Determine the [X, Y] coordinate at the center of the cell enclosing the given text.  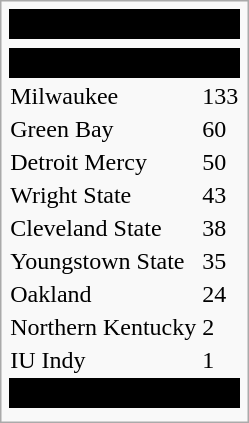
Horizon League [124, 24]
Oakland [104, 294]
IU Indy [104, 360]
Green Bay [104, 129]
Locations [124, 393]
Northern Kentucky [104, 327]
50 [220, 162]
43 [220, 195]
Cleveland State [104, 228]
Youngstown State [104, 261]
133 [220, 96]
38 [220, 228]
2 [220, 327]
Milwaukee [104, 96]
60 [220, 129]
1 [220, 360]
Detroit Mercy [104, 162]
24 [220, 294]
Titles per university [124, 63]
35 [220, 261]
Wright State [104, 195]
